From the cell containing the given text, extract its center point as (x, y) coordinate. 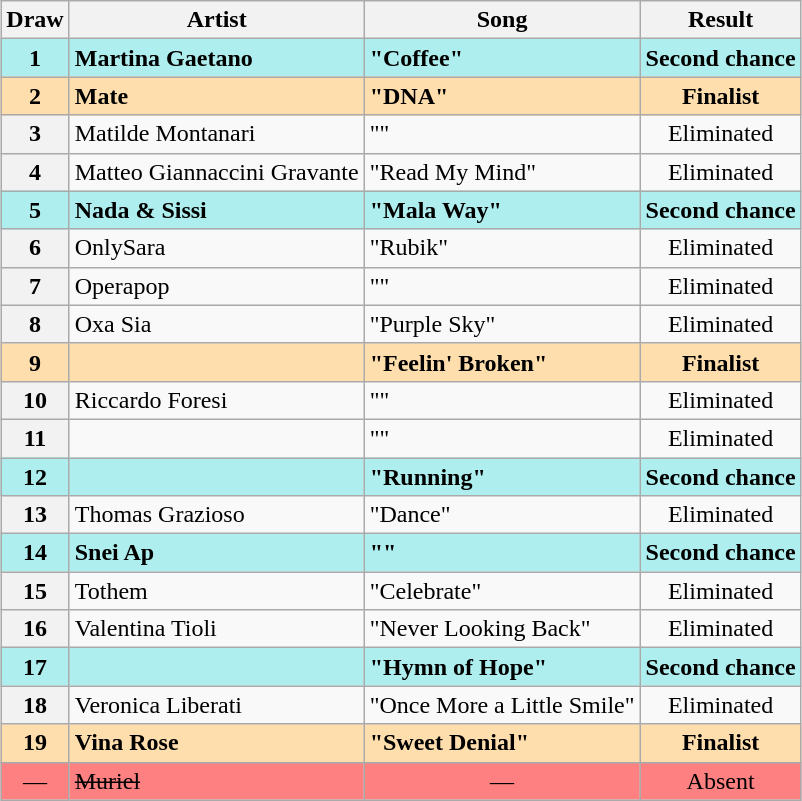
17 (35, 667)
12 (35, 477)
13 (35, 515)
"Sweet Denial" (502, 743)
Oxa Sia (216, 324)
Martina Gaetano (216, 58)
19 (35, 743)
Draw (35, 20)
10 (35, 400)
Mate (216, 96)
Thomas Grazioso (216, 515)
Absent (720, 781)
"Rubik" (502, 248)
5 (35, 210)
Operapop (216, 286)
"Read My Mind" (502, 172)
4 (35, 172)
Snei Ap (216, 553)
"Dance" (502, 515)
Matteo Giannaccini Gravante (216, 172)
14 (35, 553)
Nada & Sissi (216, 210)
OnlySara (216, 248)
Matilde Montanari (216, 134)
2 (35, 96)
"DNA" (502, 96)
"Celebrate" (502, 591)
Veronica Liberati (216, 705)
15 (35, 591)
"Coffee" (502, 58)
"Never Looking Back" (502, 629)
Song (502, 20)
"Mala Way" (502, 210)
Vina Rose (216, 743)
11 (35, 438)
3 (35, 134)
"Once More a Little Smile" (502, 705)
16 (35, 629)
Valentina Tioli (216, 629)
"Purple Sky" (502, 324)
8 (35, 324)
"Hymn of Hope" (502, 667)
Tothem (216, 591)
"Feelin' Broken" (502, 362)
18 (35, 705)
9 (35, 362)
"Running" (502, 477)
1 (35, 58)
Result (720, 20)
7 (35, 286)
Muriel (216, 781)
Artist (216, 20)
Riccardo Foresi (216, 400)
6 (35, 248)
